Find where the given text appears and provide that cell's center as (X, Y) coordinate. 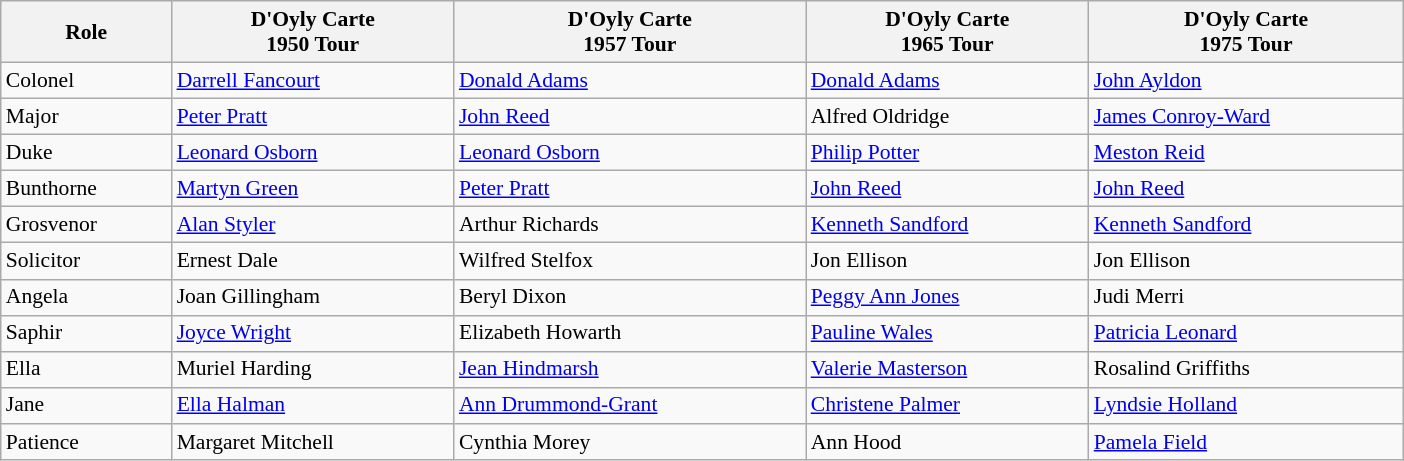
Angela (86, 297)
Colonel (86, 81)
Pamela Field (1246, 442)
John Ayldon (1246, 81)
Muriel Harding (313, 369)
Major (86, 117)
Arthur Richards (630, 225)
Philip Potter (948, 153)
Valerie Masterson (948, 369)
Christene Palmer (948, 406)
Rosalind Griffiths (1246, 369)
Judi Merri (1246, 297)
Cynthia Morey (630, 442)
Pauline Wales (948, 333)
Duke (86, 153)
Joyce Wright (313, 333)
Patience (86, 442)
Saphir (86, 333)
Ernest Dale (313, 261)
Meston Reid (1246, 153)
Ella Halman (313, 406)
Alfred Oldridge (948, 117)
Margaret Mitchell (313, 442)
Ella (86, 369)
Bunthorne (86, 189)
Patricia Leonard (1246, 333)
D'Oyly Carte1975 Tour (1246, 32)
Lyndsie Holland (1246, 406)
Alan Styler (313, 225)
Jane (86, 406)
D'Oyly Carte1950 Tour (313, 32)
Elizabeth Howarth (630, 333)
Jean Hindmarsh (630, 369)
Beryl Dixon (630, 297)
Wilfred Stelfox (630, 261)
Darrell Fancourt (313, 81)
Solicitor (86, 261)
James Conroy-Ward (1246, 117)
Joan Gillingham (313, 297)
Role (86, 32)
Martyn Green (313, 189)
Ann Drummond-Grant (630, 406)
Grosvenor (86, 225)
Ann Hood (948, 442)
D'Oyly Carte1965 Tour (948, 32)
Peggy Ann Jones (948, 297)
D'Oyly Carte1957 Tour (630, 32)
